From the cell containing the given text, extract its center point as (x, y) coordinate. 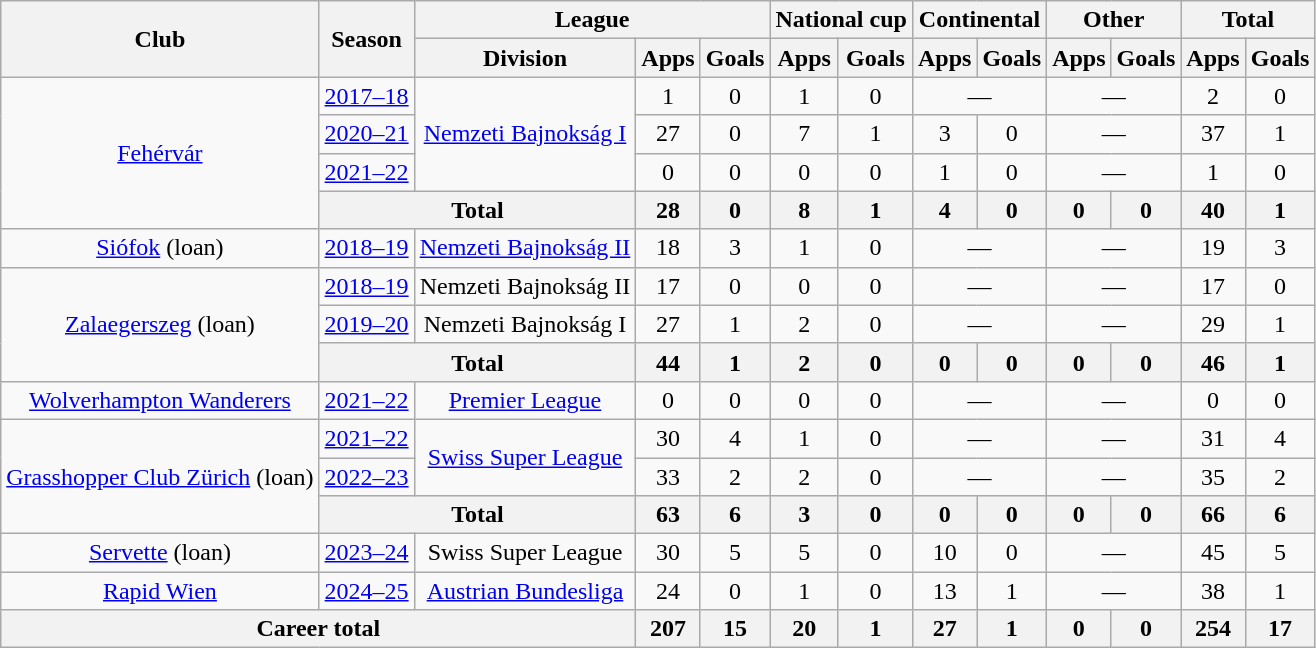
2023–24 (366, 553)
29 (1213, 324)
33 (668, 477)
Servette (loan) (160, 553)
League (592, 20)
18 (668, 248)
38 (1213, 591)
Fehérvár (160, 153)
Rapid Wien (160, 591)
28 (668, 210)
Continental (979, 20)
40 (1213, 210)
Premier League (525, 400)
44 (668, 362)
Grasshopper Club Zürich (loan) (160, 476)
2024–25 (366, 591)
46 (1213, 362)
31 (1213, 438)
15 (735, 629)
Club (160, 39)
7 (804, 134)
Other (1114, 20)
8 (804, 210)
45 (1213, 553)
Austrian Bundesliga (525, 591)
66 (1213, 515)
20 (804, 629)
Zalaegerszeg (loan) (160, 324)
13 (944, 591)
24 (668, 591)
Career total (318, 629)
10 (944, 553)
2017–18 (366, 96)
Wolverhampton Wanderers (160, 400)
Season (366, 39)
19 (1213, 248)
254 (1213, 629)
National cup (841, 20)
37 (1213, 134)
2022–23 (366, 477)
207 (668, 629)
2019–20 (366, 324)
35 (1213, 477)
2020–21 (366, 134)
Division (525, 58)
Siófok (loan) (160, 248)
63 (668, 515)
